Output the [X, Y] coordinate of the center of the cell containing the given text.  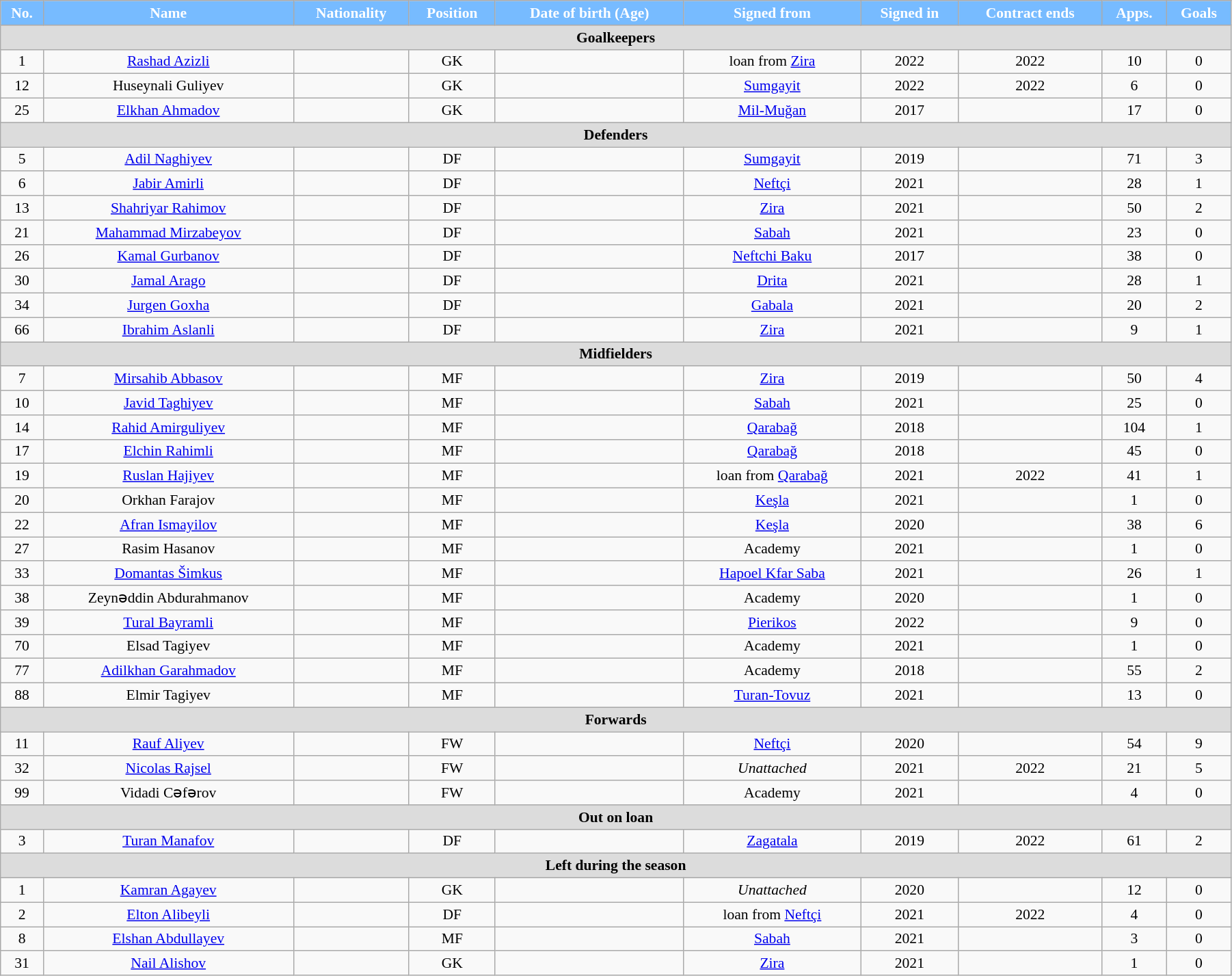
Apps. [1134, 13]
77 [22, 671]
Mil-Muğan [773, 111]
Nicolas Rajsel [168, 769]
Elkhan Ahmadov [168, 111]
Forwards [616, 720]
54 [1134, 744]
14 [22, 427]
Javid Taghiyev [168, 403]
Goalkeepers [616, 38]
Domantas Šimkus [168, 574]
Elmir Tagiyev [168, 696]
30 [22, 281]
39 [22, 622]
Tural Bayramli [168, 622]
Rasim Hasanov [168, 549]
Goals [1198, 13]
Adil Naghiyev [168, 159]
Orkhan Farajov [168, 501]
Mahammad Mirzabeyov [168, 233]
Turan Manafov [168, 841]
88 [22, 696]
Drita [773, 281]
loan from Qarabağ [773, 476]
19 [22, 476]
loan from Zira [773, 62]
Vidadi Cəfərov [168, 793]
23 [1134, 233]
Out on loan [616, 817]
34 [22, 306]
Kamal Gurbanov [168, 256]
Elshan Abdullayev [168, 939]
Rahid Amirguliyev [168, 427]
Signed from [773, 13]
Neftchi Baku [773, 256]
Zagatala [773, 841]
71 [1134, 159]
Jabir Amirli [168, 184]
Elton Alibeyli [168, 914]
66 [22, 330]
Nail Alishov [168, 964]
Defenders [616, 135]
No. [22, 13]
Jamal Arago [168, 281]
Position [452, 13]
Contract ends [1030, 13]
Jurgen Goxha [168, 306]
104 [1134, 427]
55 [1134, 671]
Hapoel Kfar Saba [773, 574]
7 [22, 379]
Left during the season [616, 866]
8 [22, 939]
33 [22, 574]
11 [22, 744]
32 [22, 769]
70 [22, 646]
Afran Ismayilov [168, 525]
Pierikos [773, 622]
loan from Neftçi [773, 914]
Huseynali Guliyev [168, 86]
Elsad Tagiyev [168, 646]
Shahriyar Rahimov [168, 208]
Date of birth (Age) [589, 13]
Midfielders [616, 354]
Mirsahib Abbasov [168, 379]
Adilkhan Garahmadov [168, 671]
Signed in [909, 13]
45 [1134, 451]
Gabala [773, 306]
31 [22, 964]
Turan-Tovuz [773, 696]
41 [1134, 476]
Elchin Rahimli [168, 451]
27 [22, 549]
Nationality [351, 13]
Ibrahim Aslanli [168, 330]
22 [22, 525]
Ruslan Hajiyev [168, 476]
Rashad Azizli [168, 62]
Zeynəddin Abdurahmanov [168, 598]
Rauf Aliyev [168, 744]
Name [168, 13]
61 [1134, 841]
Kamran Agayev [168, 891]
99 [22, 793]
